For the text-containing cell, return its midpoint in (X, Y) coordinate format. 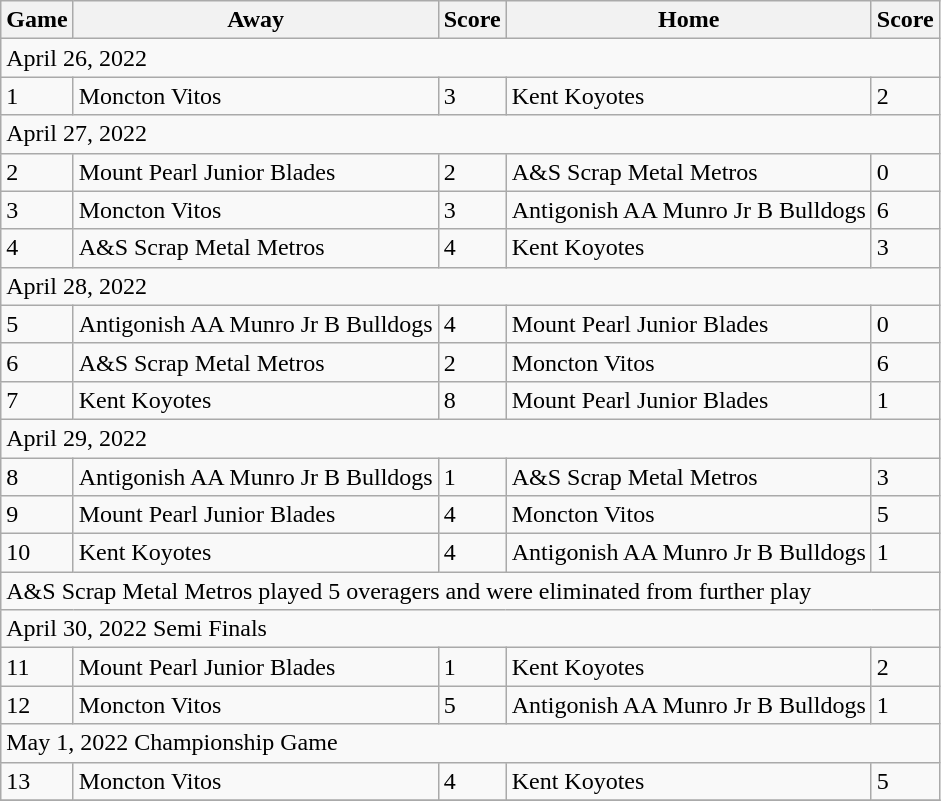
10 (37, 553)
April 29, 2022 (470, 438)
13 (37, 781)
April 28, 2022 (470, 286)
May 1, 2022 Championship Game (470, 743)
Away (256, 20)
April 26, 2022 (470, 58)
7 (37, 400)
April 27, 2022 (470, 134)
Game (37, 20)
9 (37, 515)
April 30, 2022 Semi Finals (470, 629)
12 (37, 705)
11 (37, 667)
A&S Scrap Metal Metros played 5 overagers and were eliminated from further play (470, 591)
Home (688, 20)
